Pinpoint the cell where the given text exists, returning its (x, y) midpoint coordinate. 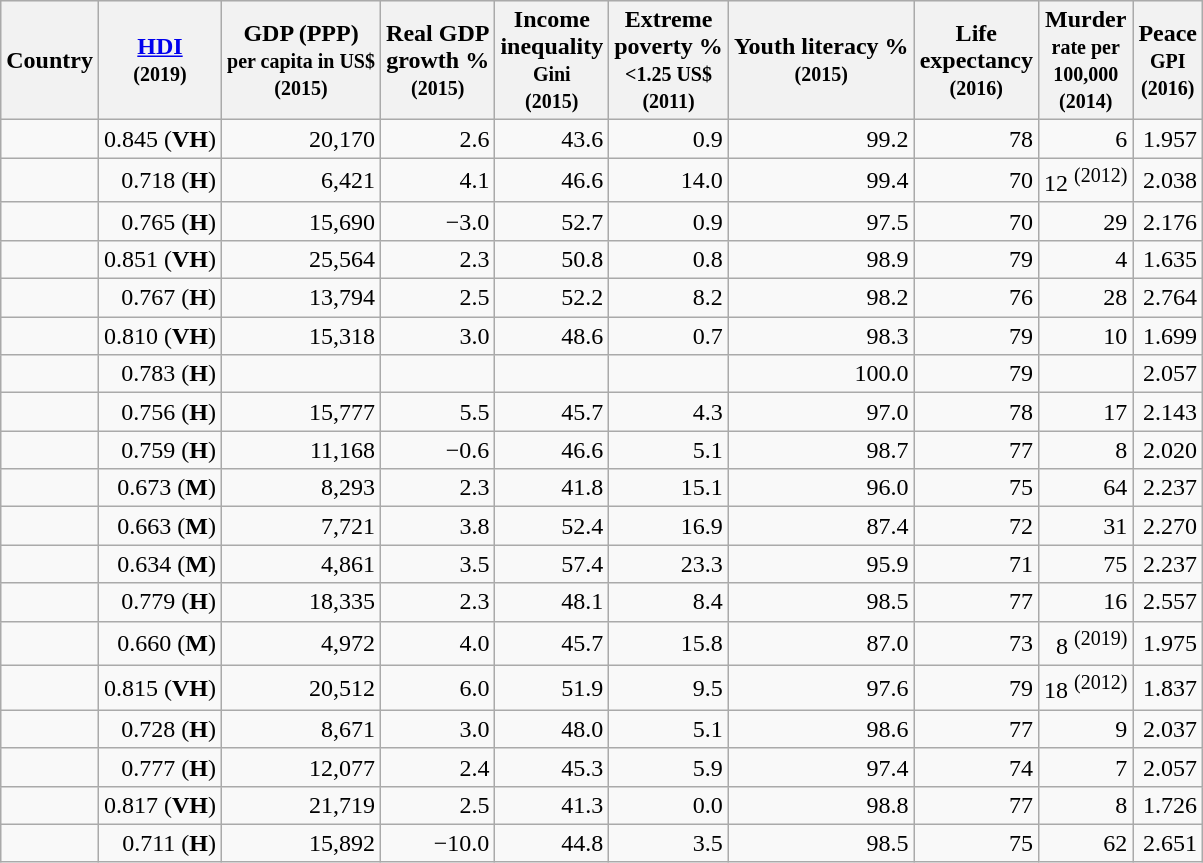
2.764 (1168, 298)
6,421 (302, 180)
15.8 (669, 644)
71 (976, 564)
5.9 (669, 767)
73 (976, 644)
99.2 (821, 139)
50.8 (552, 259)
23.3 (669, 564)
31 (1085, 526)
9.5 (669, 688)
15,892 (302, 843)
2.176 (1168, 221)
8.4 (669, 602)
4 (1085, 259)
1.837 (1168, 688)
0.663 (M) (160, 526)
5.5 (438, 412)
0.759 (H) (160, 450)
8 (2019) (1085, 644)
17 (1085, 412)
0.779 (H) (160, 602)
0.765 (H) (160, 221)
52.4 (552, 526)
64 (1085, 488)
0.756 (H) (160, 412)
Peace GPI (2016) (1168, 60)
15,690 (302, 221)
−3.0 (438, 221)
0.660 (M) (160, 644)
16 (1085, 602)
2.020 (1168, 450)
48.1 (552, 602)
0.845 (VH) (160, 139)
4.0 (438, 644)
13,794 (302, 298)
0.817 (VH) (160, 805)
4,972 (302, 644)
76 (976, 298)
−0.6 (438, 450)
0.777 (H) (160, 767)
2.557 (1168, 602)
52.7 (552, 221)
100.0 (821, 374)
6 (1085, 139)
0.783 (H) (160, 374)
52.2 (552, 298)
2.4 (438, 767)
41.3 (552, 805)
0.728 (H) (160, 729)
0.851 (VH) (160, 259)
97.4 (821, 767)
48.0 (552, 729)
72 (976, 526)
15,777 (302, 412)
15,318 (302, 336)
98.7 (821, 450)
0.815 (VH) (160, 688)
3.8 (438, 526)
0.718 (H) (160, 180)
12 (2012) (1085, 180)
Extreme poverty % <1.25 US$ (2011) (669, 60)
0.634 (M) (160, 564)
1.699 (1168, 336)
74 (976, 767)
2.6 (438, 139)
10 (1085, 336)
87.0 (821, 644)
6.0 (438, 688)
0.7 (669, 336)
97.6 (821, 688)
18,335 (302, 602)
12,077 (302, 767)
97.5 (821, 221)
41.8 (552, 488)
0.0 (669, 805)
−10.0 (438, 843)
98.8 (821, 805)
2.038 (1168, 180)
98.9 (821, 259)
99.4 (821, 180)
44.8 (552, 843)
8,293 (302, 488)
18 (2012) (1085, 688)
28 (1085, 298)
1.726 (1168, 805)
0.8 (669, 259)
2.143 (1168, 412)
9 (1085, 729)
62 (1085, 843)
4.1 (438, 180)
98.2 (821, 298)
51.9 (552, 688)
HDI (2019) (160, 60)
96.0 (821, 488)
Youth literacy % (2015) (821, 60)
11,168 (302, 450)
2.037 (1168, 729)
0.673 (M) (160, 488)
20,170 (302, 139)
Country (50, 60)
4,861 (302, 564)
98.3 (821, 336)
48.6 (552, 336)
1.975 (1168, 644)
21,719 (302, 805)
15.1 (669, 488)
8.2 (669, 298)
20,512 (302, 688)
2.270 (1168, 526)
4.3 (669, 412)
1.957 (1168, 139)
0.711 (H) (160, 843)
1.635 (1168, 259)
14.0 (669, 180)
43.6 (552, 139)
Real GDP growth % (2015) (438, 60)
0.767 (H) (160, 298)
16.9 (669, 526)
45.3 (552, 767)
Income inequality Gini (2015) (552, 60)
98.6 (821, 729)
57.4 (552, 564)
8,671 (302, 729)
87.4 (821, 526)
7,721 (302, 526)
7 (1085, 767)
Life expectancy (2016) (976, 60)
95.9 (821, 564)
0.810 (VH) (160, 336)
2.651 (1168, 843)
25,564 (302, 259)
Murder rate per 100,000 (2014) (1085, 60)
GDP (PPP) per capita in US$(2015) (302, 60)
97.0 (821, 412)
29 (1085, 221)
